Find where the given text appears and provide that cell's center as (X, Y) coordinate. 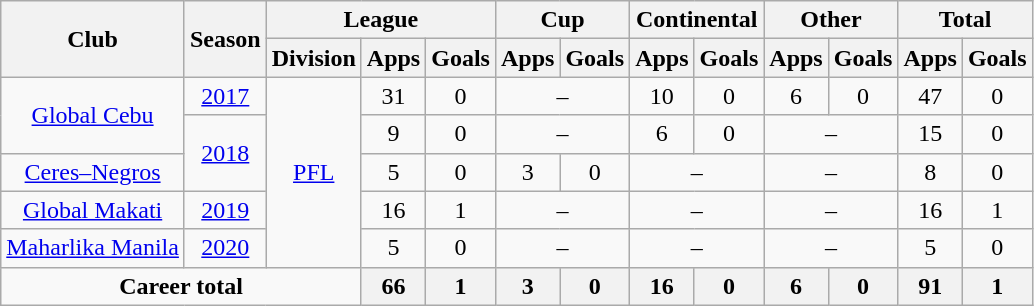
47 (930, 96)
Maharlika Manila (93, 248)
2018 (225, 153)
31 (393, 96)
8 (930, 172)
2019 (225, 210)
Club (93, 39)
66 (393, 286)
Total (965, 20)
Ceres–Negros (93, 172)
2020 (225, 248)
Global Cebu (93, 115)
League (380, 20)
Cup (562, 20)
Continental (697, 20)
91 (930, 286)
Division (314, 58)
Global Makati (93, 210)
Other (831, 20)
15 (930, 134)
2017 (225, 96)
Career total (182, 286)
10 (662, 96)
9 (393, 134)
Season (225, 39)
PFL (314, 172)
